Determine the (x, y) coordinate at the center of the cell enclosing the given text.  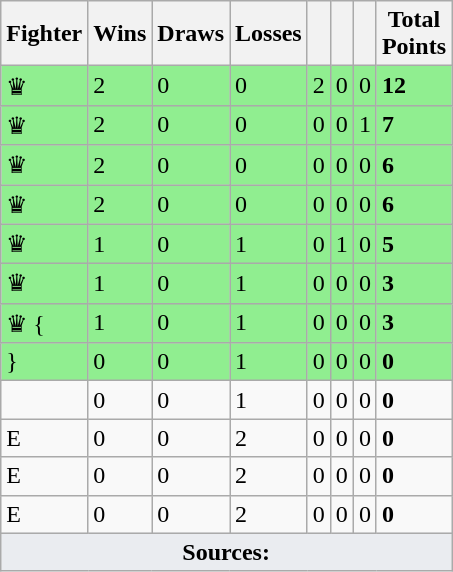
Losses (269, 34)
Draws (191, 34)
} (44, 362)
7 (414, 125)
♛ { (44, 323)
Sources: (226, 552)
Fighter (44, 34)
5 (414, 244)
12 (414, 86)
Wins (120, 34)
Total Points (414, 34)
